Output the (X, Y) coordinate of the center of the cell containing the given text.  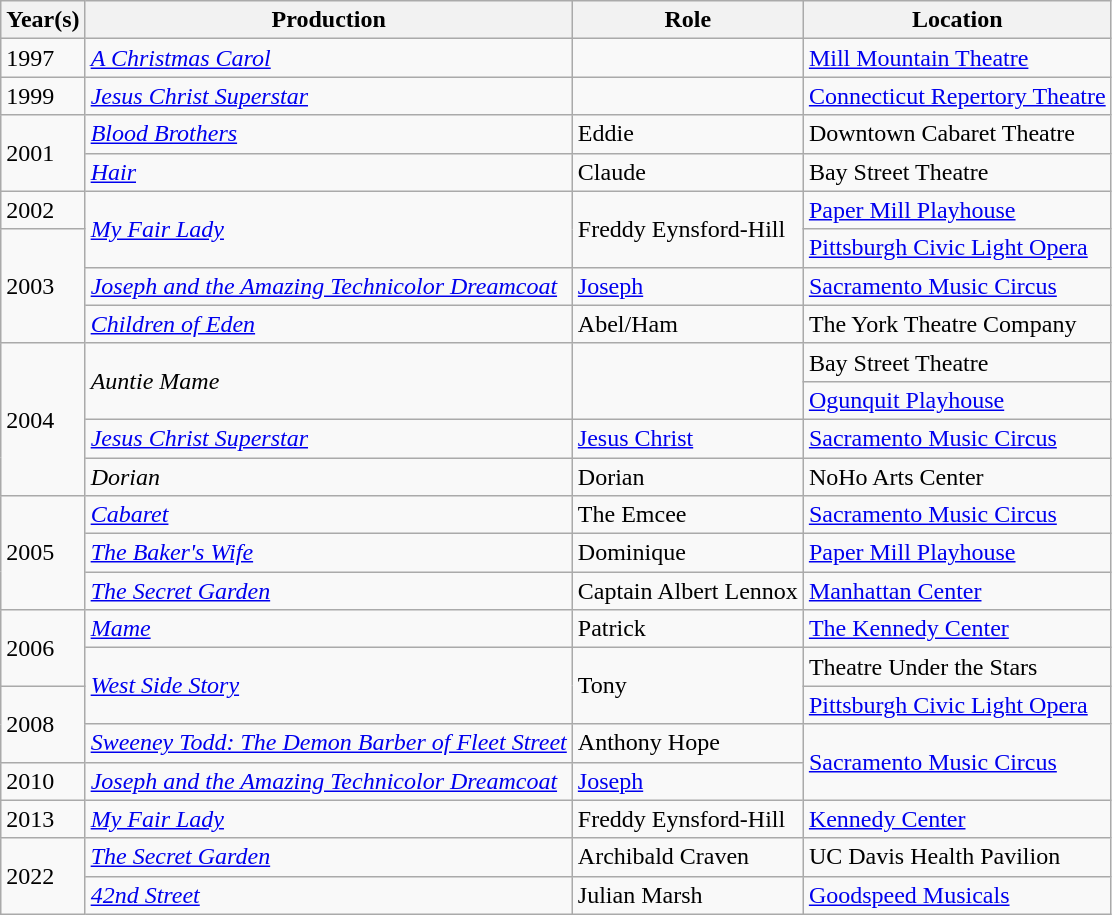
NoHo Arts Center (957, 477)
Children of Eden (328, 324)
Production (328, 20)
Mill Mountain Theatre (957, 58)
Manhattan Center (957, 591)
Patrick (688, 629)
UC Davis Health Pavilion (957, 857)
West Side Story (328, 686)
2003 (43, 286)
Mame (328, 629)
Anthony Hope (688, 743)
Claude (688, 172)
Blood Brothers (328, 134)
Downtown Cabaret Theatre (957, 134)
Tony (688, 686)
Hair (328, 172)
Captain Albert Lennox (688, 591)
Julian Marsh (688, 895)
Goodspeed Musicals (957, 895)
Archibald Craven (688, 857)
2013 (43, 819)
Ogunquit Playhouse (957, 400)
Year(s) (43, 20)
A Christmas Carol (328, 58)
Connecticut Repertory Theatre (957, 96)
Location (957, 20)
Dominique (688, 553)
Cabaret (328, 515)
Auntie Mame (328, 381)
Jesus Christ (688, 438)
2004 (43, 419)
Eddie (688, 134)
Sweeney Todd: The Demon Barber of Fleet Street (328, 743)
The Baker's Wife (328, 553)
2006 (43, 648)
2005 (43, 553)
1999 (43, 96)
Kennedy Center (957, 819)
The Emcee (688, 515)
2008 (43, 724)
The York Theatre Company (957, 324)
Theatre Under the Stars (957, 667)
2002 (43, 210)
2010 (43, 781)
2022 (43, 876)
The Kennedy Center (957, 629)
2001 (43, 153)
1997 (43, 58)
Abel/Ham (688, 324)
Role (688, 20)
42nd Street (328, 895)
